Extract the (X, Y) coordinate from the center of the cell holding the provided text.  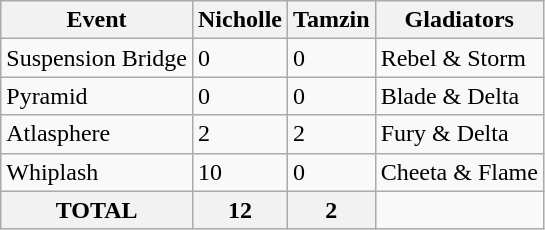
12 (240, 210)
Gladiators (459, 20)
Whiplash (97, 172)
Blade & Delta (459, 96)
Suspension Bridge (97, 58)
TOTAL (97, 210)
Nicholle (240, 20)
Tamzin (332, 20)
Cheeta & Flame (459, 172)
Rebel & Storm (459, 58)
Atlasphere (97, 134)
Event (97, 20)
Fury & Delta (459, 134)
10 (240, 172)
Pyramid (97, 96)
